Extract the [x, y] coordinate from the center of the cell holding the provided text.  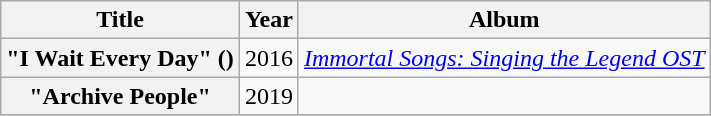
"I Wait Every Day" () [120, 58]
"Archive People" [120, 96]
Immortal Songs: Singing the Legend OST [504, 58]
Year [268, 20]
2019 [268, 96]
Album [504, 20]
2016 [268, 58]
Title [120, 20]
